Detect which cell encompasses the target text, then output its [X, Y] center coordinate. 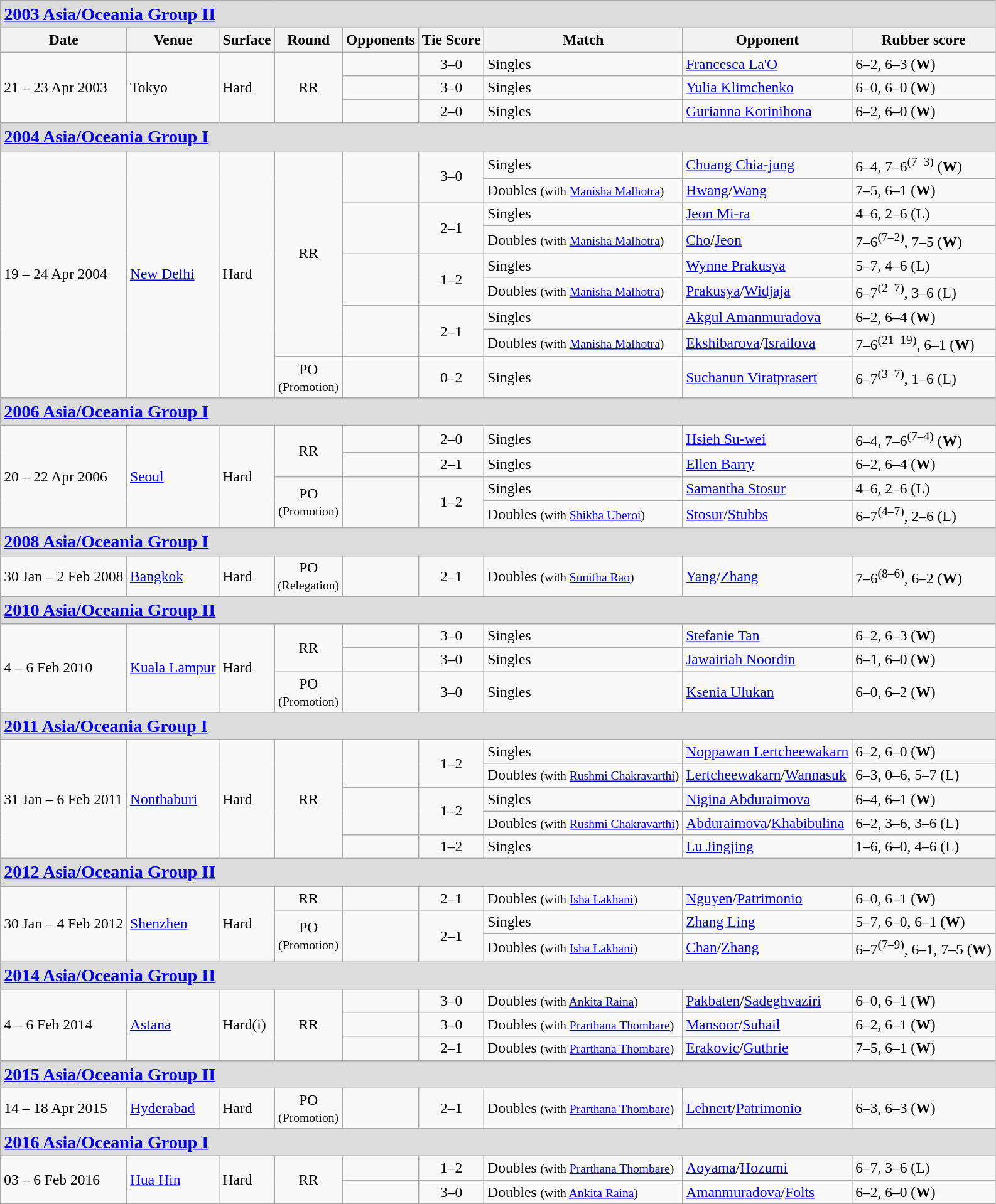
31 Jan – 6 Feb 2011 [64, 798]
Erakovic/Guthrie [767, 1048]
20 – 22 Apr 2006 [64, 476]
Yang/Zhang [767, 576]
Seoul [173, 476]
6–0, 6–2 (W) [924, 692]
Tokyo [173, 87]
Date [64, 40]
Stefanie Tan [767, 636]
Hwang/Wang [767, 190]
Lehnert/Patrimonio [767, 1109]
7–6(7–2), 7–5 (W) [924, 240]
5–7, 4–6 (L) [924, 266]
2008 Asia/Oceania Group I [498, 542]
4 – 6 Feb 2010 [64, 668]
2012 Asia/Oceania Group II [498, 872]
Ellen Barry [767, 465]
Jawairiah Noordin [767, 659]
Akgul Amanmuradova [767, 317]
6–7(4–7), 2–6 (L) [924, 514]
21 – 23 Apr 2003 [64, 87]
Ekshibarova/Israilova [767, 343]
Nigina Abduraimova [767, 799]
Chan/Zhang [767, 947]
6–0, 6–0 (W) [924, 87]
Bangkok [173, 576]
2006 Asia/Oceania Group I [498, 411]
30 Jan – 4 Feb 2012 [64, 923]
PO(Relegation) [309, 576]
Match [583, 40]
Opponents [381, 40]
Noppawan Lertcheewakarn [767, 751]
Hua Hin [173, 1180]
Lertcheewakarn/Wannasuk [767, 775]
Tie Score [451, 40]
6–4, 7–6(7–4) (W) [924, 439]
Doubles (with Shikha Uberoi) [583, 514]
14 – 18 Apr 2015 [64, 1109]
Mansoor/Suhail [767, 1024]
Doubles (with Sunitha Rao) [583, 576]
Prakusya/Widjaja [767, 291]
Rubber score [924, 40]
03 – 6 Feb 2016 [64, 1180]
6–7(3–7), 1–6 (L) [924, 377]
6–4, 7–6(7–3) (W) [924, 164]
5–7, 6–0, 6–1 (W) [924, 922]
Ksenia Ulukan [767, 692]
Astana [173, 1024]
2004 Asia/Oceania Group I [498, 137]
19 – 24 Apr 2004 [64, 274]
Hsieh Su-wei [767, 439]
Surface [247, 40]
2015 Asia/Oceania Group II [498, 1074]
Wynne Prakusya [767, 266]
Hard(i) [247, 1024]
Lu Jingjing [767, 847]
Chuang Chia-jung [767, 164]
6–1, 6–0 (W) [924, 659]
Opponent [767, 40]
Stosur/Stubbs [767, 514]
2010 Asia/Oceania Group II [498, 610]
4 – 6 Feb 2014 [64, 1024]
Nonthaburi [173, 798]
Cho/Jeon [767, 240]
Zhang Ling [767, 922]
Nguyen/Patrimonio [767, 898]
Gurianna Korinihona [767, 111]
6–2, 3–6, 3–6 (L) [924, 823]
7–6(21–19), 6–1 (W) [924, 343]
Samantha Stosur [767, 488]
Venue [173, 40]
Yulia Klimchenko [767, 87]
7–6(8–6), 6–2 (W) [924, 576]
2011 Asia/Oceania Group I [498, 726]
2003 Asia/Oceania Group II [498, 14]
Amanmuradova/Folts [767, 1191]
6–3, 0–6, 5–7 (L) [924, 775]
6–7(2–7), 3–6 (L) [924, 291]
Kuala Lampur [173, 668]
Jeon Mi-ra [767, 214]
Francesca La'O [767, 63]
0–2 [451, 377]
2016 Asia/Oceania Group I [498, 1142]
Round [309, 40]
Aoyama/Hozumi [767, 1168]
Abduraimova/Khabibulina [767, 823]
30 Jan – 2 Feb 2008 [64, 576]
New Delhi [173, 274]
6–4, 6–1 (W) [924, 799]
Shenzhen [173, 923]
Hyderabad [173, 1109]
6–7, 3–6 (L) [924, 1168]
2014 Asia/Oceania Group II [498, 975]
6–2, 6–1 (W) [924, 1024]
6–7(7–9), 6–1, 7–5 (W) [924, 947]
Suchanun Viratprasert [767, 377]
6–3, 6–3 (W) [924, 1109]
1–6, 6–0, 4–6 (L) [924, 847]
Pakbaten/Sadeghvaziri [767, 1001]
